From the cell containing the given text, extract its center point as (x, y) coordinate. 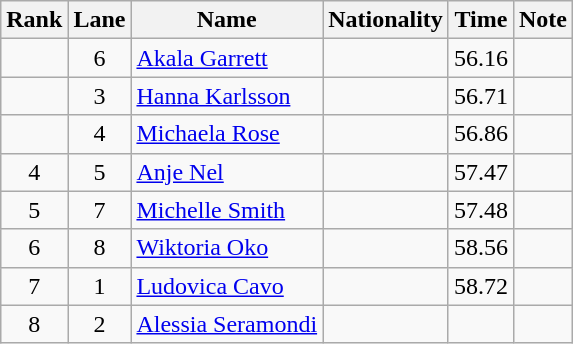
58.72 (480, 286)
Akala Garrett (227, 58)
Ludovica Cavo (227, 286)
Rank (34, 20)
57.47 (480, 172)
Alessia Seramondi (227, 324)
Wiktoria Oko (227, 248)
2 (100, 324)
Michaela Rose (227, 134)
Nationality (386, 20)
56.71 (480, 96)
56.16 (480, 58)
1 (100, 286)
Time (480, 20)
58.56 (480, 248)
Michelle Smith (227, 210)
56.86 (480, 134)
Lane (100, 20)
3 (100, 96)
Name (227, 20)
Note (542, 20)
57.48 (480, 210)
Hanna Karlsson (227, 96)
Anje Nel (227, 172)
